Search for the cell housing the specified text and yield its [x, y] center coordinate. 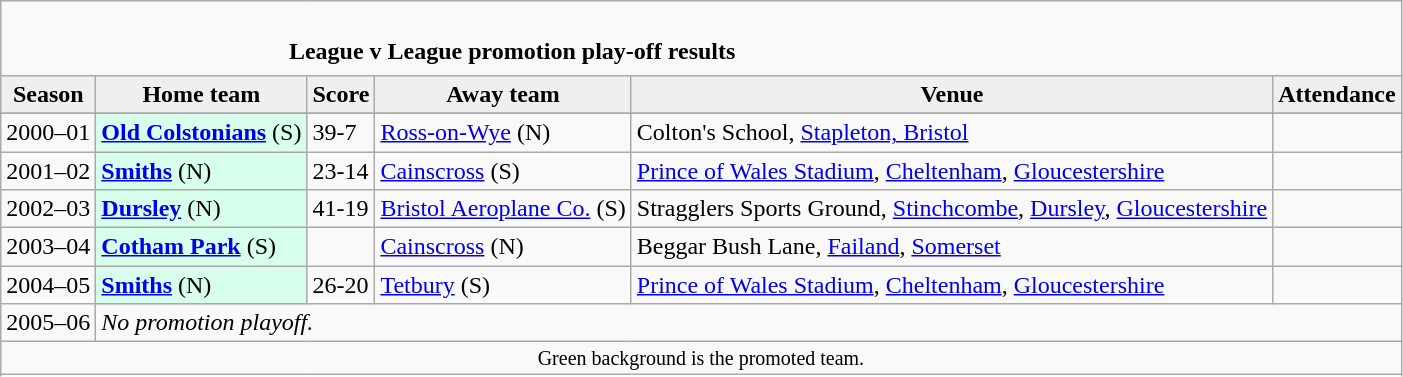
Season [48, 94]
Home team [202, 94]
Tetbury (S) [503, 285]
No promotion playoff. [748, 323]
Away team [503, 94]
Venue [952, 94]
2004–05 [48, 285]
Old Colstonians (S) [202, 132]
Stragglers Sports Ground, Stinchcombe, Dursley, Gloucestershire [952, 209]
Score [341, 94]
Colton's School, Stapleton, Bristol [952, 132]
Cotham Park (S) [202, 247]
Green background is the promoted team. [701, 358]
2005–06 [48, 323]
26-20 [341, 285]
Cainscross (S) [503, 171]
2001–02 [48, 171]
23-14 [341, 171]
Beggar Bush Lane, Failand, Somerset [952, 247]
39-7 [341, 132]
Dursley (N) [202, 209]
2000–01 [48, 132]
Ross-on-Wye (N) [503, 132]
Bristol Aeroplane Co. (S) [503, 209]
2003–04 [48, 247]
Attendance [1337, 94]
Cainscross (N) [503, 247]
2002–03 [48, 209]
41-19 [341, 209]
